Scan for the cell matching the given text and deliver its [X, Y] coordinate at center. 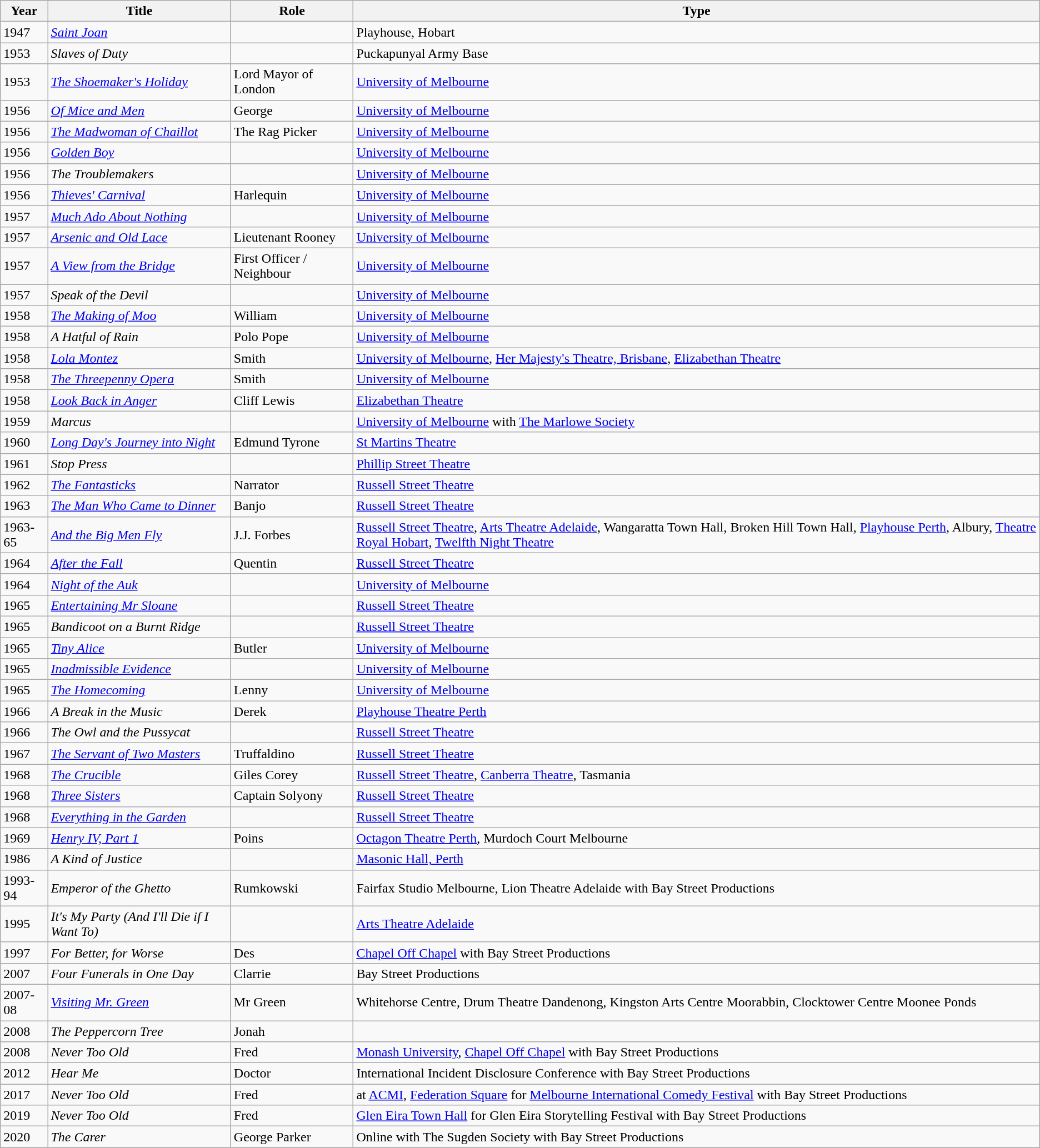
The Servant of Two Masters [139, 754]
2007 [24, 974]
Chapel Off Chapel with Bay Street Productions [697, 953]
Year [24, 11]
The Owl and the Pussycat [139, 733]
1960 [24, 443]
Hear Me [139, 1074]
1969 [24, 838]
Mr Green [292, 1002]
Captain Solyony [292, 796]
International Incident Disclosure Conference with Bay Street Productions [697, 1074]
Henry IV, Part 1 [139, 838]
Doctor [292, 1074]
The Man Who Came to Dinner [139, 506]
It's My Party (And I'll Die if I Want To) [139, 924]
The Crucible [139, 775]
Playhouse, Hobart [697, 32]
Inadmissible Evidence [139, 669]
Emperor of the Ghetto [139, 888]
St Martins Theatre [697, 443]
Four Funerals in One Day [139, 974]
1995 [24, 924]
Saint Joan [139, 32]
Harlequin [292, 195]
Stop Press [139, 464]
1993-94 [24, 888]
For Better, for Worse [139, 953]
2020 [24, 1137]
Speak of the Devil [139, 295]
Night of the Auk [139, 584]
The Carer [139, 1137]
Puckapunyal Army Base [697, 53]
Lieutenant Rooney [292, 237]
Everything in the Garden [139, 817]
2012 [24, 1074]
Edmund Tyrone [292, 443]
Much Ado About Nothing [139, 216]
Bandicoot on a Burnt Ridge [139, 626]
Glen Eira Town Hall for Glen Eira Storytelling Festival with Bay Street Productions [697, 1116]
Entertaining Mr Sloane [139, 605]
The Troublemakers [139, 174]
Poins [292, 838]
Arsenic and Old Lace [139, 237]
Slaves of Duty [139, 53]
Lola Montez [139, 358]
at ACMI, Federation Square for Melbourne International Comedy Festival with Bay Street Productions [697, 1095]
Giles Corey [292, 775]
Role [292, 11]
Long Day's Journey into Night [139, 443]
Online with The Sugden Society with Bay Street Productions [697, 1137]
Tiny Alice [139, 648]
Truffaldino [292, 754]
Visiting Mr. Green [139, 1002]
The Fantasticks [139, 485]
1962 [24, 485]
Lenny [292, 690]
Rumkowski [292, 888]
Polo Pope [292, 337]
1959 [24, 422]
Octagon Theatre Perth, Murdoch Court Melbourne [697, 838]
Playhouse Theatre Perth [697, 711]
The Making of Moo [139, 316]
Of Mice and Men [139, 111]
Thieves' Carnival [139, 195]
University of Melbourne with The Marlowe Society [697, 422]
Arts Theatre Adelaide [697, 924]
Des [292, 953]
2007-08 [24, 1002]
Golden Boy [139, 153]
The Homecoming [139, 690]
A Kind of Justice [139, 859]
Lord Mayor of London [292, 82]
Clarrie [292, 974]
Fairfax Studio Melbourne, Lion Theatre Adelaide with Bay Street Productions [697, 888]
After the Fall [139, 563]
Masonic Hall, Perth [697, 859]
George Parker [292, 1137]
Monash University, Chapel Off Chapel with Bay Street Productions [697, 1052]
The Peppercorn Tree [139, 1031]
2017 [24, 1095]
A Break in the Music [139, 711]
Derek [292, 711]
First Officer / Neighbour [292, 265]
A View from the Bridge [139, 265]
Narrator [292, 485]
Bay Street Productions [697, 974]
Type [697, 11]
William [292, 316]
The Rag Picker [292, 132]
1997 [24, 953]
George [292, 111]
The Shoemaker's Holiday [139, 82]
2019 [24, 1116]
Elizabethan Theatre [697, 400]
Title [139, 11]
1986 [24, 859]
1961 [24, 464]
J.J. Forbes [292, 534]
Marcus [139, 422]
Quentin [292, 563]
Jonah [292, 1031]
Three Sisters [139, 796]
Phillip Street Theatre [697, 464]
Whitehorse Centre, Drum Theatre Dandenong, Kingston Arts Centre Moorabbin, Clocktower Centre Moonee Ponds [697, 1002]
Look Back in Anger [139, 400]
Cliff Lewis [292, 400]
1967 [24, 754]
Banjo [292, 506]
The Threepenny Opera [139, 379]
Russell Street Theatre, Canberra Theatre, Tasmania [697, 775]
The Madwoman of Chaillot [139, 132]
1963 [24, 506]
And the Big Men Fly [139, 534]
University of Melbourne, Her Majesty's Theatre, Brisbane, Elizabethan Theatre [697, 358]
Butler [292, 648]
A Hatful of Rain [139, 337]
1963-65 [24, 534]
1947 [24, 32]
